Identify which cell holds the provided text, then report its (x, y) central coordinate. 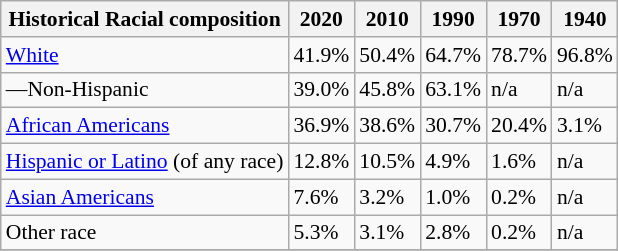
Historical Racial composition (145, 19)
African Americans (145, 126)
White (145, 55)
1.0% (453, 197)
1990 (453, 19)
—Non-Hispanic (145, 90)
64.7% (453, 55)
41.9% (321, 55)
7.6% (321, 197)
45.8% (387, 90)
3.2% (387, 197)
Other race (145, 233)
2010 (387, 19)
1.6% (519, 162)
39.0% (321, 90)
Hispanic or Latino (of any race) (145, 162)
4.9% (453, 162)
38.6% (387, 126)
10.5% (387, 162)
2020 (321, 19)
20.4% (519, 126)
30.7% (453, 126)
96.8% (585, 55)
36.9% (321, 126)
1970 (519, 19)
78.7% (519, 55)
12.8% (321, 162)
2.8% (453, 233)
Asian Americans (145, 197)
5.3% (321, 233)
1940 (585, 19)
50.4% (387, 55)
63.1% (453, 90)
